Return (x, y) of the center of cell containing provided text 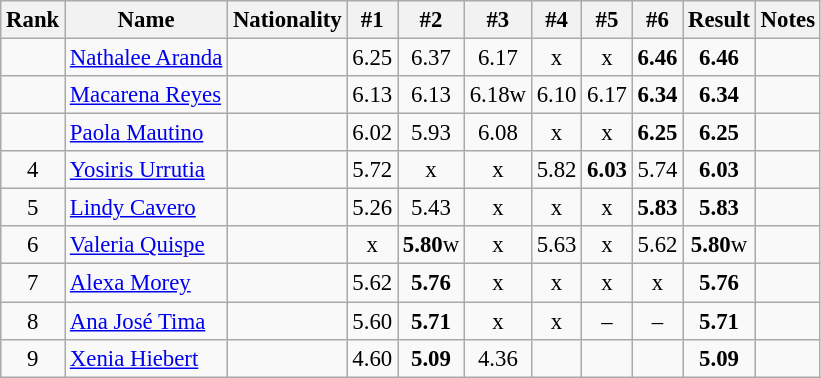
Nathalee Aranda (146, 58)
5.74 (657, 170)
Nationality (288, 20)
#3 (498, 20)
Ana José Tima (146, 321)
#1 (372, 20)
4.36 (498, 358)
6.18w (498, 95)
4.60 (372, 358)
5 (33, 208)
5.60 (372, 321)
6.02 (372, 133)
6.08 (498, 133)
Alexa Morey (146, 283)
Valeria Quispe (146, 245)
4 (33, 170)
Rank (33, 20)
6.37 (432, 58)
#6 (657, 20)
7 (33, 283)
5.93 (432, 133)
5.72 (372, 170)
Yosiris Urrutia (146, 170)
5.43 (432, 208)
Result (720, 20)
6 (33, 245)
Macarena Reyes (146, 95)
#4 (556, 20)
8 (33, 321)
Xenia Hiebert (146, 358)
5.82 (556, 170)
#5 (607, 20)
Notes (788, 20)
Paola Mautino (146, 133)
Lindy Cavero (146, 208)
6.10 (556, 95)
5.26 (372, 208)
#2 (432, 20)
5.63 (556, 245)
Name (146, 20)
9 (33, 358)
